From the cell containing the given text, extract its center point as [x, y] coordinate. 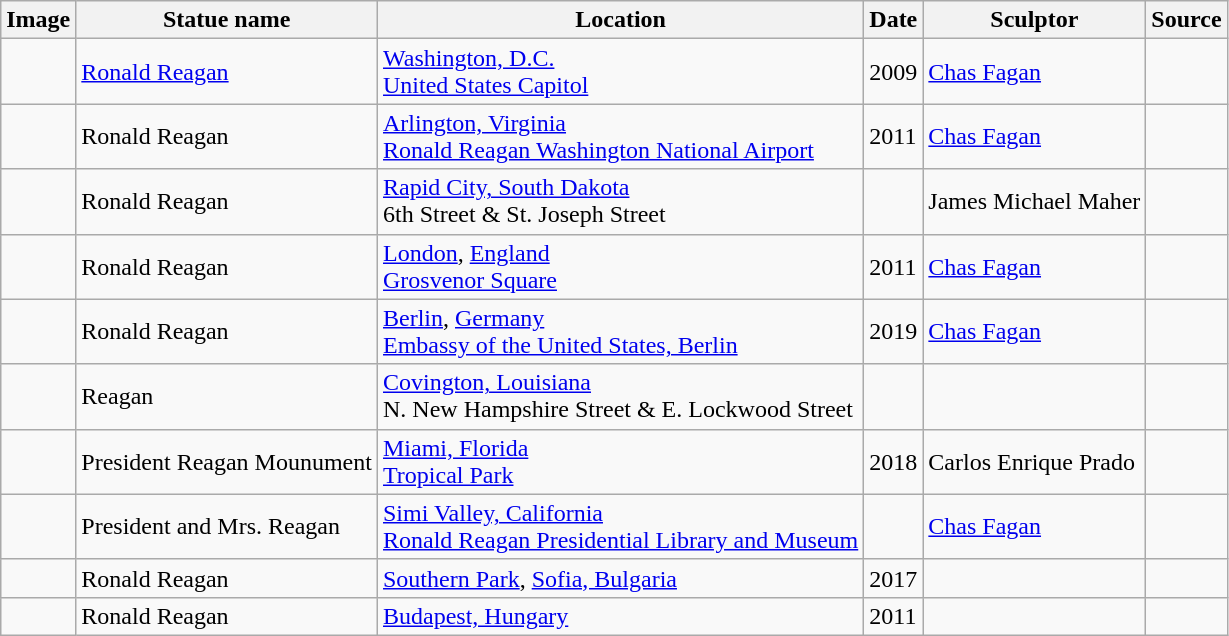
Statue name [227, 20]
Berlin, GermanyEmbassy of the United States, Berlin [620, 332]
Budapest, Hungary [620, 616]
2018 [894, 462]
Covington, LouisianaN. New Hampshire Street & E. Lockwood Street [620, 396]
Image [38, 20]
2009 [894, 72]
President Reagan Mounument [227, 462]
2019 [894, 332]
Sculptor [1034, 20]
Miami, FloridaTropical Park [620, 462]
President and Mrs. Reagan [227, 526]
James Michael Maher [1034, 202]
Location [620, 20]
Date [894, 20]
Source [1186, 20]
Rapid City, South Dakota6th Street & St. Joseph Street [620, 202]
Reagan [227, 396]
2017 [894, 578]
Carlos Enrique Prado [1034, 462]
Arlington, VirginiaRonald Reagan Washington National Airport [620, 136]
Simi Valley, CaliforniaRonald Reagan Presidential Library and Museum [620, 526]
Southern Park, Sofia, Bulgaria [620, 578]
London, EnglandGrosvenor Square [620, 266]
Washington, D.C.United States Capitol [620, 72]
